Detect which cell encompasses the target text, then output its (X, Y) center coordinate. 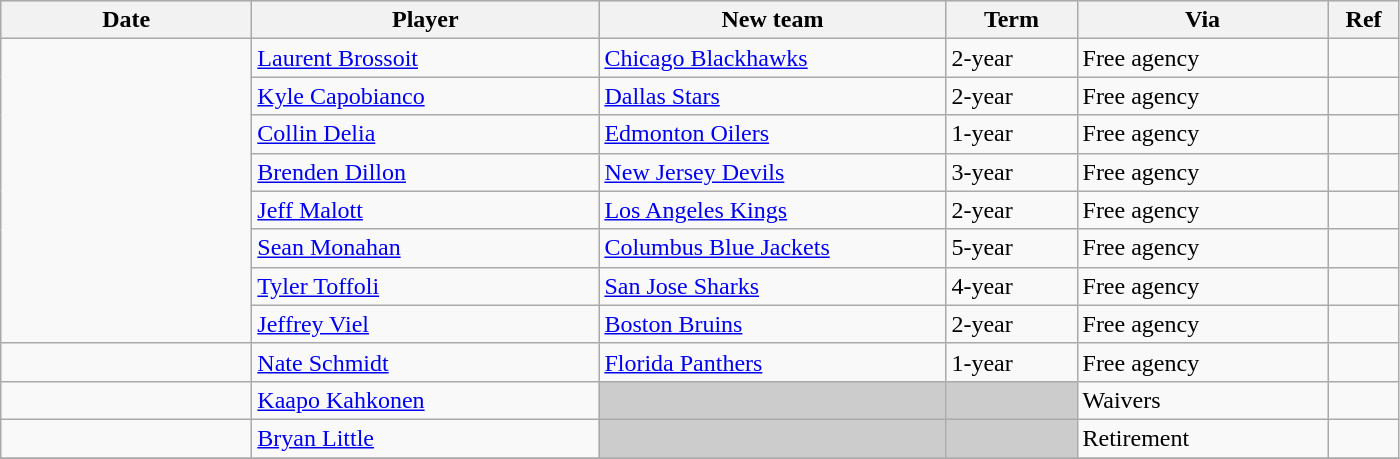
Boston Bruins (772, 324)
Dallas Stars (772, 96)
Laurent Brossoit (426, 58)
San Jose Sharks (772, 286)
5-year (1012, 248)
4-year (1012, 286)
Jeffrey Viel (426, 324)
New team (772, 20)
Kyle Capobianco (426, 96)
Nate Schmidt (426, 362)
Jeff Malott (426, 210)
Term (1012, 20)
Brenden Dillon (426, 172)
Florida Panthers (772, 362)
Sean Monahan (426, 248)
Player (426, 20)
Retirement (1202, 438)
3-year (1012, 172)
Via (1202, 20)
Collin Delia (426, 134)
New Jersey Devils (772, 172)
Bryan Little (426, 438)
Columbus Blue Jackets (772, 248)
Waivers (1202, 400)
Edmonton Oilers (772, 134)
Tyler Toffoli (426, 286)
Ref (1364, 20)
Date (126, 20)
Chicago Blackhawks (772, 58)
Kaapo Kahkonen (426, 400)
Los Angeles Kings (772, 210)
